From the cell containing the given text, extract its center point as (X, Y) coordinate. 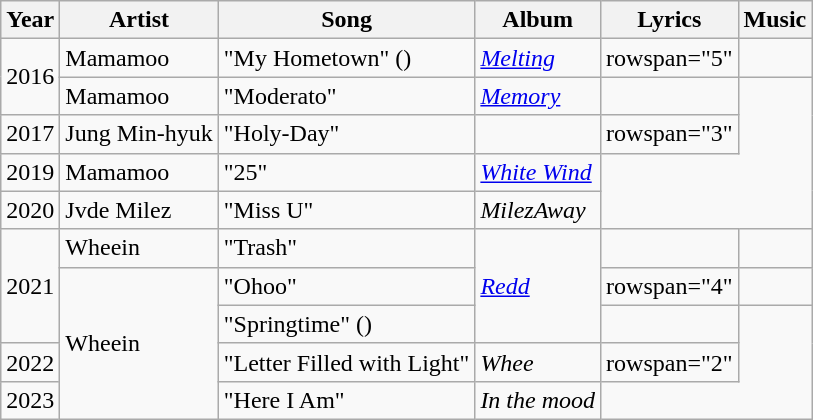
"25" (346, 172)
Music (775, 20)
Whee (538, 362)
"Here I Am" (346, 400)
"Moderato" (346, 96)
Memory (538, 96)
2020 (30, 210)
rowspan="4" (670, 286)
"Holy-Day" (346, 134)
"Letter Filled with Light" (346, 362)
"Springtime" () (346, 324)
2017 (30, 134)
In the mood (538, 400)
Jung Min-hyuk (139, 134)
"Ohoo" (346, 286)
Album (538, 20)
"Miss U" (346, 210)
"My Hometown" () (346, 58)
Redd (538, 286)
MilezAway (538, 210)
Melting (538, 58)
Jvde Milez (139, 210)
2022 (30, 362)
White Wind (538, 172)
2016 (30, 77)
rowspan="2" (670, 362)
"Trash" (346, 248)
2019 (30, 172)
Song (346, 20)
Year (30, 20)
Artist (139, 20)
2021 (30, 286)
rowspan="3" (670, 134)
rowspan="5" (670, 58)
Lyrics (670, 20)
2023 (30, 400)
